Output the (X, Y) coordinate of the center of the cell containing the given text.  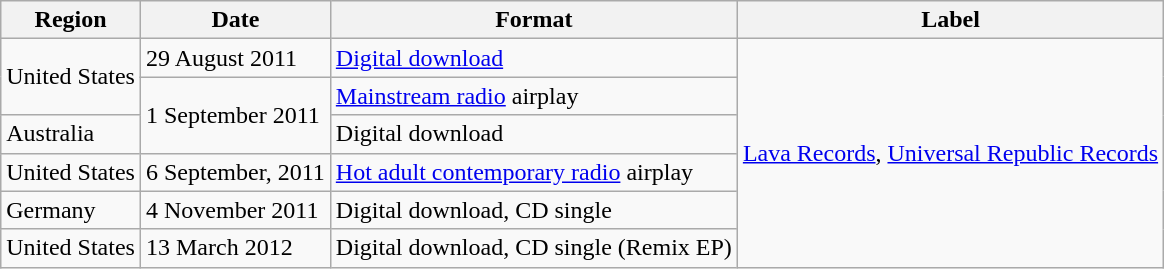
Label (950, 20)
Germany (71, 210)
Mainstream radio airplay (534, 96)
29 August 2011 (235, 58)
Digital download, CD single (534, 210)
4 November 2011 (235, 210)
Digital download, CD single (Remix EP) (534, 248)
6 September, 2011 (235, 172)
1 September 2011 (235, 115)
Region (71, 20)
Lava Records, Universal Republic Records (950, 153)
Australia (71, 134)
Hot adult contemporary radio airplay (534, 172)
Date (235, 20)
Format (534, 20)
13 March 2012 (235, 248)
